Output the (X, Y) coordinate of the center of the cell containing the given text.  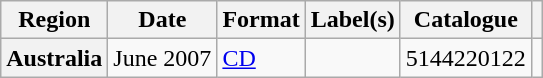
Catalogue (466, 20)
Australia (54, 58)
Label(s) (352, 20)
Date (162, 20)
5144220122 (466, 58)
June 2007 (162, 58)
CD (261, 58)
Format (261, 20)
Region (54, 20)
